Pinpoint the cell where the given text exists, returning its [x, y] midpoint coordinate. 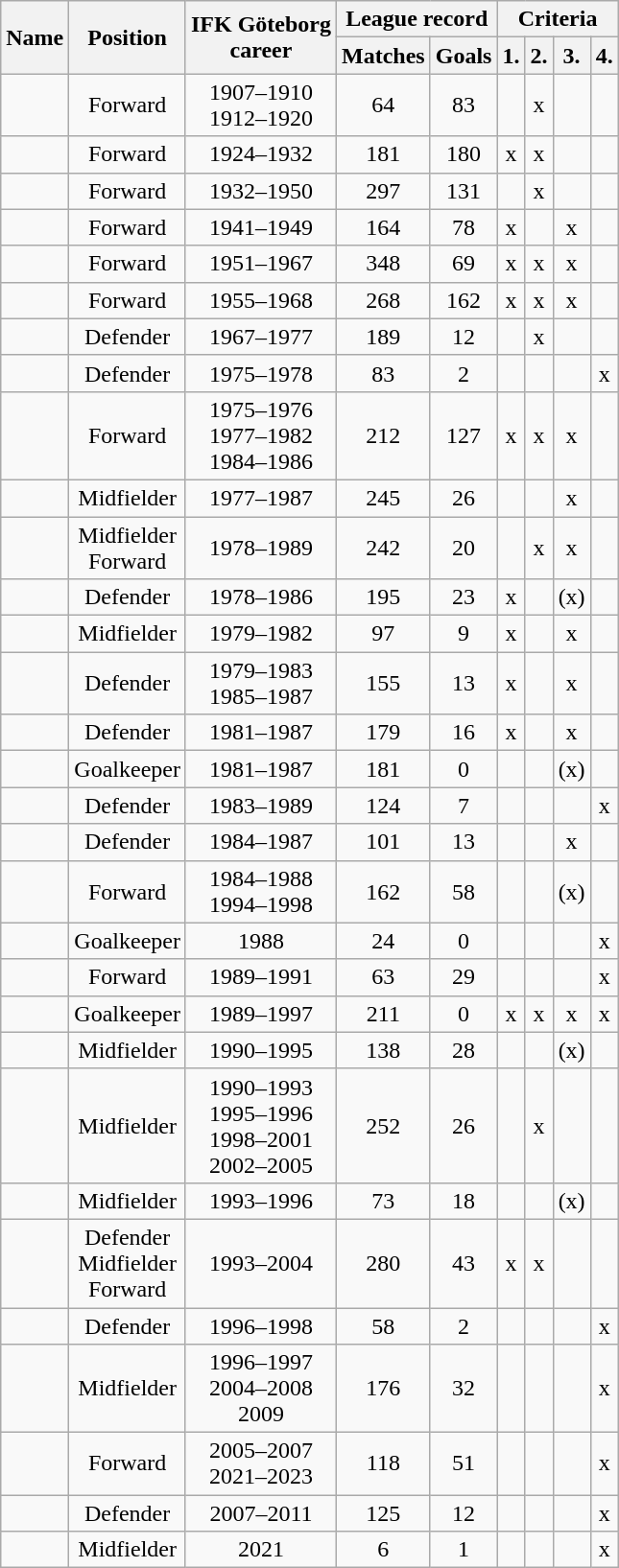
Matches [384, 56]
1990–1995 [261, 1050]
24 [384, 941]
1951–1967 [261, 264]
127 [464, 435]
1984–19881994–1998 [261, 892]
211 [384, 1014]
73 [384, 1201]
1924–1932 [261, 154]
23 [464, 597]
1989–1997 [261, 1014]
164 [384, 227]
176 [384, 1389]
348 [384, 264]
138 [384, 1050]
1 [464, 1550]
212 [384, 435]
Criteria [558, 19]
280 [384, 1263]
180 [464, 154]
1932–1950 [261, 191]
20 [464, 547]
155 [384, 683]
Goals [464, 56]
78 [464, 227]
268 [384, 300]
1989–1991 [261, 977]
1967–1977 [261, 337]
69 [464, 264]
28 [464, 1050]
43 [464, 1263]
64 [384, 105]
32 [464, 1389]
124 [384, 806]
179 [384, 733]
1983–1989 [261, 806]
DefenderMidfielderForward [128, 1263]
51 [464, 1463]
1993–1996 [261, 1201]
2. [539, 56]
1988 [261, 941]
1984–1987 [261, 842]
101 [384, 842]
1. [511, 56]
63 [384, 977]
18 [464, 1201]
1996–1998 [261, 1326]
Position [128, 37]
1996–19972004–20082009 [261, 1389]
2005–20072021–2023 [261, 1463]
1955–1968 [261, 300]
MidfielderForward [128, 547]
IFK Göteborgcareer [261, 37]
297 [384, 191]
252 [384, 1126]
1978–1989 [261, 547]
9 [464, 634]
1978–1986 [261, 597]
118 [384, 1463]
29 [464, 977]
1975–1978 [261, 373]
6 [384, 1550]
League record [417, 19]
Name [35, 37]
2021 [261, 1550]
16 [464, 733]
2007–2011 [261, 1513]
131 [464, 191]
1975–19761977–19821984–1986 [261, 435]
1907–19101912–1920 [261, 105]
125 [384, 1513]
3. [572, 56]
1993–2004 [261, 1263]
1990–19931995–19961998–20012002–2005 [261, 1126]
4. [605, 56]
189 [384, 337]
7 [464, 806]
1979–1982 [261, 634]
97 [384, 634]
1979–19831985–1987 [261, 683]
1977–1987 [261, 498]
1941–1949 [261, 227]
195 [384, 597]
245 [384, 498]
242 [384, 547]
